For the text-containing cell, return its midpoint in (x, y) coordinate format. 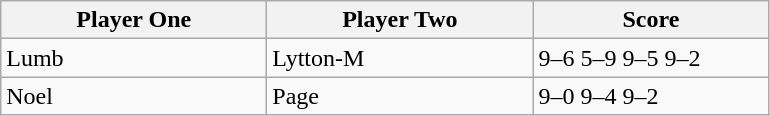
Player Two (400, 20)
Lumb (134, 58)
Noel (134, 96)
9–6 5–9 9–5 9–2 (651, 58)
Score (651, 20)
Page (400, 96)
Player One (134, 20)
Lytton-M (400, 58)
9–0 9–4 9–2 (651, 96)
